From the cell containing the given text, extract its center point as [x, y] coordinate. 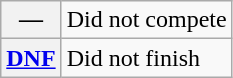
Did not finish [146, 58]
Did not compete [146, 20]
— [31, 20]
DNF [31, 58]
